Scan for the cell matching the given text and deliver its [x, y] coordinate at center. 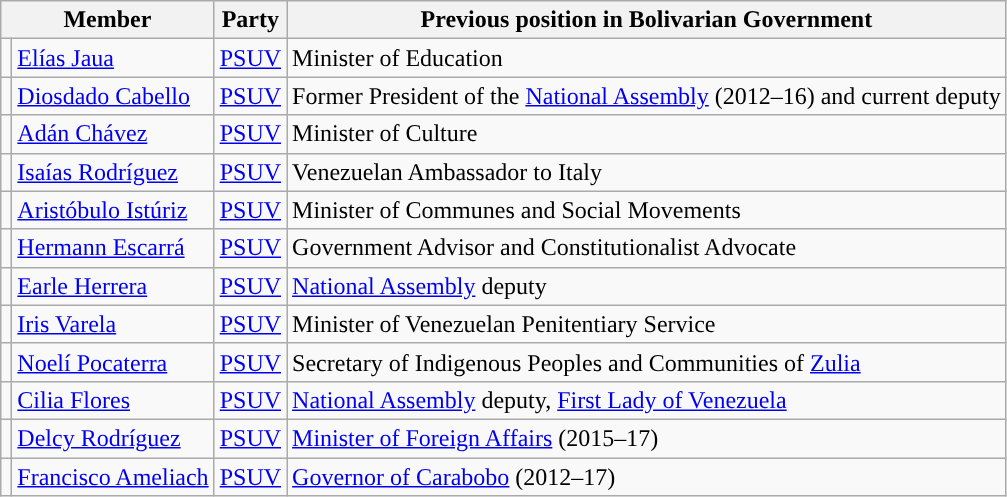
Noelí Pocaterra [113, 362]
National Assembly deputy [647, 286]
Earle Herrera [113, 286]
Aristóbulo Istúriz [113, 210]
Previous position in Bolivarian Government [647, 20]
Minister of Communes and Social Movements [647, 210]
Elías Jaua [113, 58]
Minister of Foreign Affairs (2015–17) [647, 438]
Venezuelan Ambassador to Italy [647, 172]
Government Advisor and Constitutionalist Advocate [647, 248]
Minister of Education [647, 58]
Secretary of Indigenous Peoples and Communities of Zulia [647, 362]
Party [250, 20]
Former President of the National Assembly (2012–16) and current deputy [647, 96]
Adán Chávez [113, 134]
Francisco Ameliach [113, 477]
Minister of Culture [647, 134]
Cilia Flores [113, 400]
Isaías Rodríguez [113, 172]
Minister of Venezuelan Penitentiary Service [647, 324]
Diosdado Cabello [113, 96]
Delcy Rodríguez [113, 438]
Governor of Carabobo (2012–17) [647, 477]
National Assembly deputy, First Lady of Venezuela [647, 400]
Hermann Escarrá [113, 248]
Member [108, 20]
Iris Varela [113, 324]
